From the cell containing the given text, extract its center point as [x, y] coordinate. 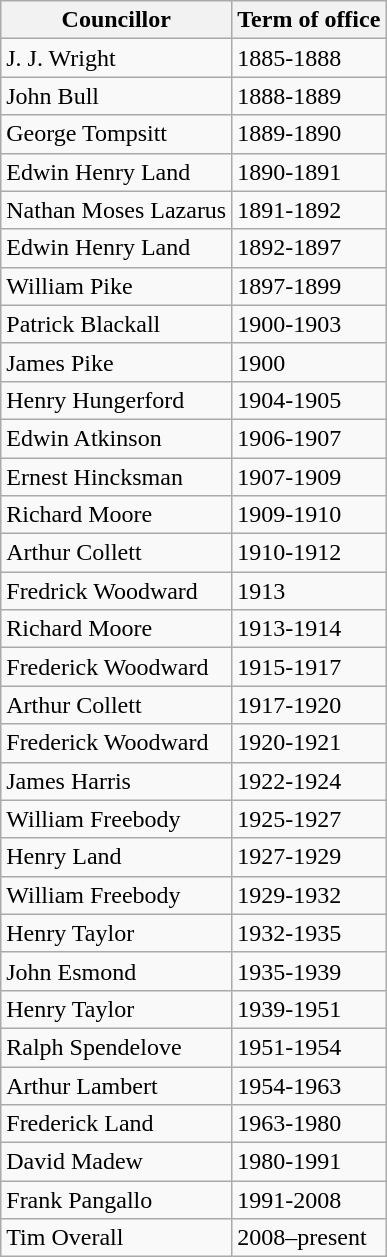
2008–present [309, 1238]
1889-1890 [309, 134]
1917-1920 [309, 705]
1913 [309, 591]
Frederick Land [116, 1124]
William Pike [116, 286]
1915-1917 [309, 667]
1900-1903 [309, 324]
1929-1932 [309, 895]
Arthur Lambert [116, 1085]
J. J. Wright [116, 58]
1935-1939 [309, 971]
1954-1963 [309, 1085]
1920-1921 [309, 743]
1951-1954 [309, 1047]
1906-1907 [309, 438]
David Madew [116, 1162]
1925-1927 [309, 819]
1980-1991 [309, 1162]
1907-1909 [309, 477]
James Pike [116, 362]
Nathan Moses Lazarus [116, 210]
1963-1980 [309, 1124]
1904-1905 [309, 400]
Ralph Spendelove [116, 1047]
Tim Overall [116, 1238]
Fredrick Woodward [116, 591]
1922-1924 [309, 781]
Henry Land [116, 857]
John Esmond [116, 971]
1939-1951 [309, 1009]
1892-1897 [309, 248]
1891-1892 [309, 210]
Ernest Hincksman [116, 477]
Councillor [116, 20]
Edwin Atkinson [116, 438]
Patrick Blackall [116, 324]
1991-2008 [309, 1200]
1890-1891 [309, 172]
James Harris [116, 781]
1932-1935 [309, 933]
George Tompsitt [116, 134]
1913-1914 [309, 629]
John Bull [116, 96]
1885-1888 [309, 58]
Frank Pangallo [116, 1200]
1910-1912 [309, 553]
1897-1899 [309, 286]
1888-1889 [309, 96]
Term of office [309, 20]
Henry Hungerford [116, 400]
1900 [309, 362]
1909-1910 [309, 515]
1927-1929 [309, 857]
